Find where the given text appears and provide that cell's center as [x, y] coordinate. 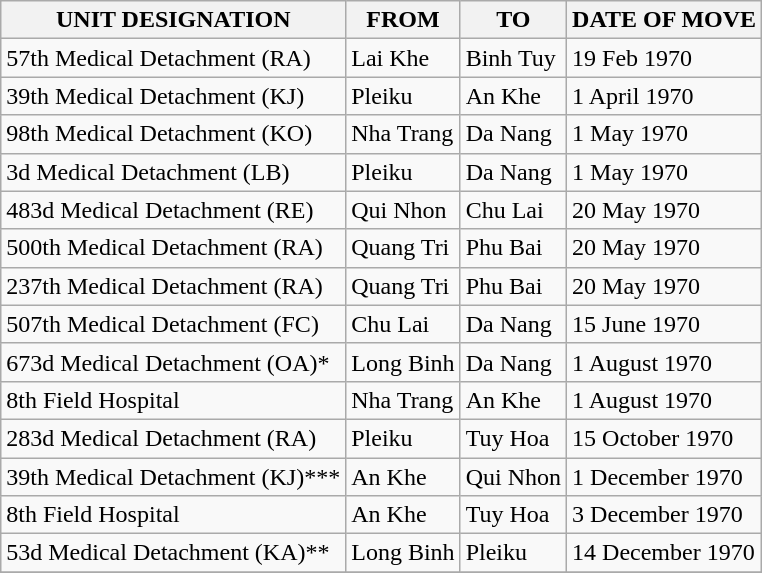
TO [513, 20]
98th Medical Detachment (KO) [174, 134]
15 October 1970 [664, 438]
Binh Tuy [513, 58]
483d Medical Detachment (RE) [174, 210]
DATE OF MOVE [664, 20]
Lai Khe [403, 58]
57th Medical Detachment (RA) [174, 58]
507th Medical Detachment (FC) [174, 324]
15 June 1970 [664, 324]
1 April 1970 [664, 96]
237th Medical Detachment (RA) [174, 286]
3 December 1970 [664, 515]
FROM [403, 20]
39th Medical Detachment (KJ)*** [174, 477]
53d Medical Detachment (KA)** [174, 553]
19 Feb 1970 [664, 58]
1 December 1970 [664, 477]
500th Medical Detachment (RA) [174, 248]
UNIT DESIGNATION [174, 20]
673d Medical Detachment (OA)* [174, 362]
14 December 1970 [664, 553]
3d Medical Detachment (LB) [174, 172]
39th Medical Detachment (KJ) [174, 96]
283d Medical Detachment (RA) [174, 438]
